Detect which cell encompasses the target text, then output its [x, y] center coordinate. 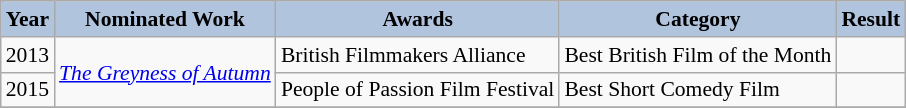
Awards [418, 19]
Result [870, 19]
Best British Film of the Month [698, 55]
Nominated Work [165, 19]
2013 [28, 55]
The Greyness of Autumn [165, 72]
2015 [28, 90]
Year [28, 19]
Best Short Comedy Film [698, 90]
People of Passion Film Festival [418, 90]
British Filmmakers Alliance [418, 55]
Category [698, 19]
